Locate the cell with the specified text and output its (x, y) center coordinate. 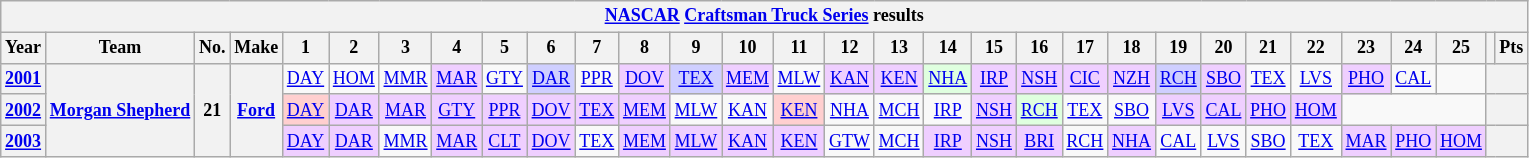
20 (1224, 48)
3 (406, 48)
16 (1039, 48)
Ford (256, 110)
Team (120, 48)
13 (899, 48)
24 (1414, 48)
18 (1132, 48)
Year (24, 48)
17 (1085, 48)
Make (256, 48)
2002 (24, 110)
11 (798, 48)
BRI (1039, 140)
7 (597, 48)
CIC (1085, 78)
4 (457, 48)
NZH (1132, 78)
6 (551, 48)
No. (212, 48)
5 (505, 48)
25 (1462, 48)
Pts (1512, 48)
8 (645, 48)
1 (305, 48)
GTW (850, 140)
CLT (505, 140)
19 (1178, 48)
15 (994, 48)
10 (748, 48)
12 (850, 48)
2001 (24, 78)
2 (354, 48)
2003 (24, 140)
23 (1366, 48)
14 (948, 48)
9 (696, 48)
Morgan Shepherd (120, 110)
NASCAR Craftsman Truck Series results (764, 16)
22 (1316, 48)
